Return [x, y] of the center of cell containing provided text 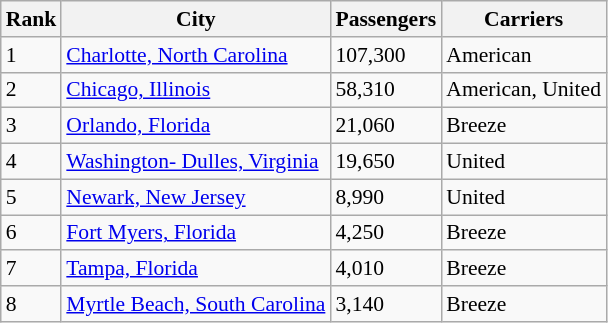
19,650 [386, 162]
Carriers [524, 19]
Tampa, Florida [196, 269]
7 [32, 269]
21,060 [386, 126]
107,300 [386, 55]
4,010 [386, 269]
City [196, 19]
Fort Myers, Florida [196, 233]
3 [32, 126]
Chicago, Illinois [196, 90]
8 [32, 304]
6 [32, 233]
Newark, New Jersey [196, 197]
1 [32, 55]
58,310 [386, 90]
American, United [524, 90]
Charlotte, North Carolina [196, 55]
Passengers [386, 19]
Rank [32, 19]
Orlando, Florida [196, 126]
4,250 [386, 233]
Myrtle Beach, South Carolina [196, 304]
American [524, 55]
8,990 [386, 197]
5 [32, 197]
Washington- Dulles, Virginia [196, 162]
3,140 [386, 304]
2 [32, 90]
4 [32, 162]
